For the text-containing cell, return its midpoint in [X, Y] coordinate format. 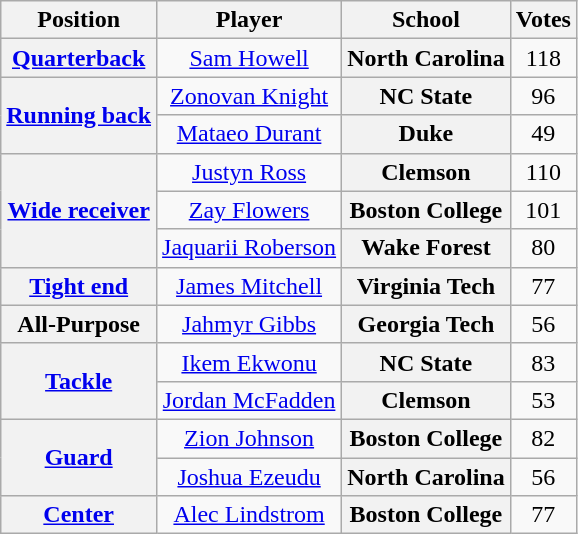
Jahmyr Gibbs [250, 324]
Player [250, 20]
83 [543, 362]
Wide receiver [79, 210]
Sam Howell [250, 58]
Position [79, 20]
All-Purpose [79, 324]
Quarterback [79, 58]
Jordan McFadden [250, 400]
School [426, 20]
Justyn Ross [250, 172]
Wake Forest [426, 248]
Joshua Ezeudu [250, 477]
110 [543, 172]
Ikem Ekwonu [250, 362]
Alec Lindstrom [250, 515]
Votes [543, 20]
Tackle [79, 381]
Guard [79, 457]
96 [543, 96]
Virginia Tech [426, 286]
Georgia Tech [426, 324]
Running back [79, 115]
Zay Flowers [250, 210]
Jaquarii Roberson [250, 248]
Zonovan Knight [250, 96]
Tight end [79, 286]
82 [543, 438]
James Mitchell [250, 286]
118 [543, 58]
Duke [426, 134]
49 [543, 134]
Mataeo Durant [250, 134]
Center [79, 515]
101 [543, 210]
80 [543, 248]
Zion Johnson [250, 438]
53 [543, 400]
